Detect which cell encompasses the target text, then output its [X, Y] center coordinate. 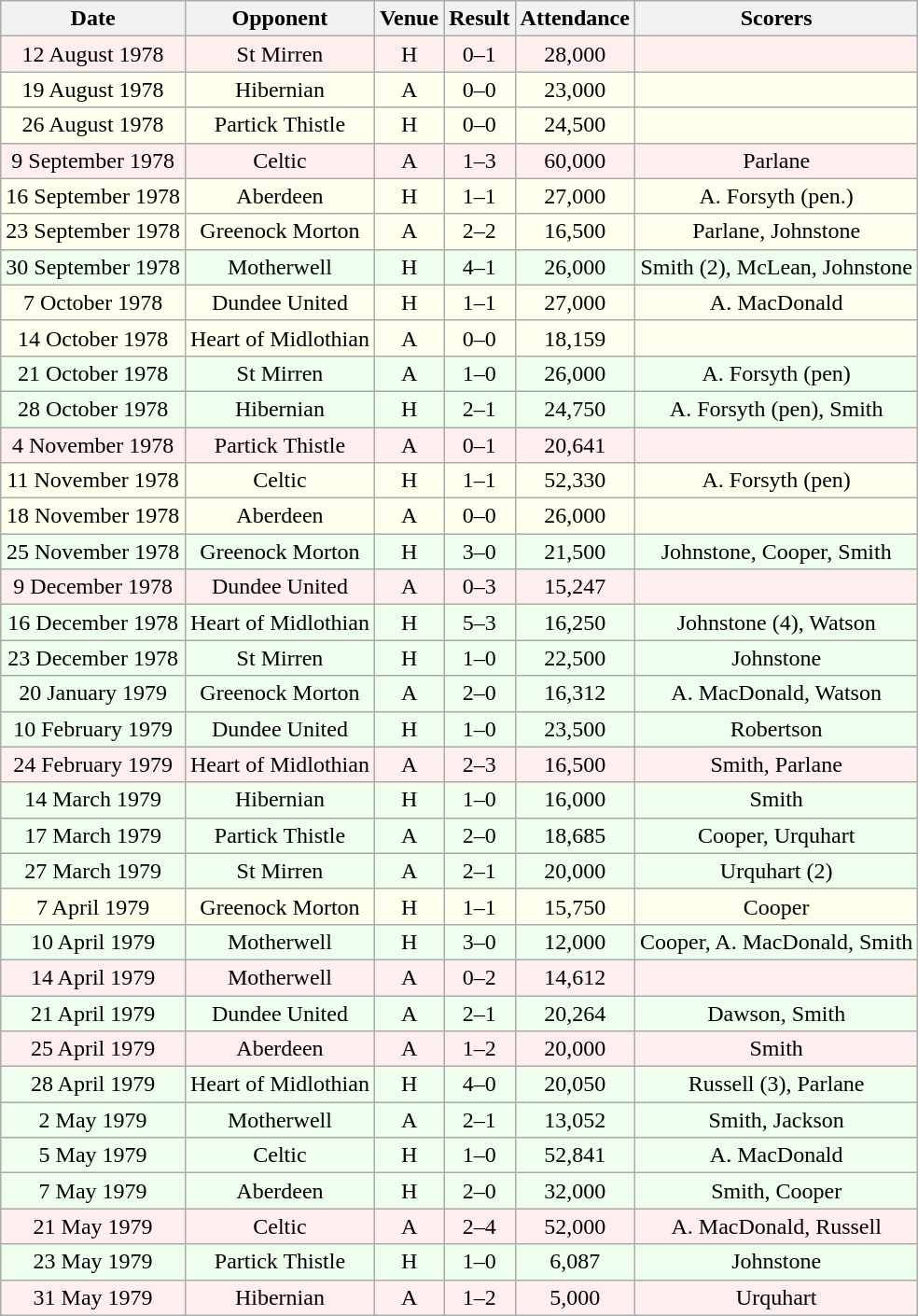
52,000 [575, 1226]
5 May 1979 [93, 1155]
Smith, Jackson [776, 1120]
4–0 [480, 1085]
Parlane, Johnstone [776, 231]
Smith (2), McLean, Johnstone [776, 267]
14,612 [575, 977]
28,000 [575, 54]
18,159 [575, 338]
12 August 1978 [93, 54]
Result [480, 19]
52,330 [575, 481]
7 May 1979 [93, 1191]
A. Forsyth (pen.) [776, 196]
Smith, Parlane [776, 764]
7 April 1979 [93, 906]
21 May 1979 [93, 1226]
A. MacDonald, Russell [776, 1226]
2 May 1979 [93, 1120]
32,000 [575, 1191]
Johnstone, Cooper, Smith [776, 552]
23 September 1978 [93, 231]
1–3 [480, 161]
Attendance [575, 19]
15,247 [575, 587]
16,000 [575, 800]
Smith, Cooper [776, 1191]
23 December 1978 [93, 658]
21 April 1979 [93, 1013]
Parlane [776, 161]
17 March 1979 [93, 835]
Robertson [776, 729]
Opponent [280, 19]
5,000 [575, 1297]
14 October 1978 [93, 338]
Urquhart [776, 1297]
0–2 [480, 977]
10 February 1979 [93, 729]
6,087 [575, 1262]
19 August 1978 [93, 90]
52,841 [575, 1155]
Urquhart (2) [776, 871]
20,641 [575, 445]
4 November 1978 [93, 445]
18 November 1978 [93, 516]
9 September 1978 [93, 161]
Scorers [776, 19]
Cooper [776, 906]
25 November 1978 [93, 552]
30 September 1978 [93, 267]
14 April 1979 [93, 977]
A. Forsyth (pen), Smith [776, 409]
15,750 [575, 906]
24 February 1979 [93, 764]
12,000 [575, 942]
13,052 [575, 1120]
21,500 [575, 552]
26 August 1978 [93, 125]
20 January 1979 [93, 693]
0–3 [480, 587]
Venue [409, 19]
16 September 1978 [93, 196]
28 April 1979 [93, 1085]
31 May 1979 [93, 1297]
23 May 1979 [93, 1262]
18,685 [575, 835]
Dawson, Smith [776, 1013]
22,500 [575, 658]
16,312 [575, 693]
11 November 1978 [93, 481]
Date [93, 19]
24,500 [575, 125]
14 March 1979 [93, 800]
2–3 [480, 764]
16,250 [575, 623]
A. MacDonald, Watson [776, 693]
Russell (3), Parlane [776, 1085]
Cooper, Urquhart [776, 835]
27 March 1979 [93, 871]
16 December 1978 [93, 623]
24,750 [575, 409]
21 October 1978 [93, 373]
4–1 [480, 267]
10 April 1979 [93, 942]
Johnstone (4), Watson [776, 623]
28 October 1978 [93, 409]
20,264 [575, 1013]
2–4 [480, 1226]
23,500 [575, 729]
20,050 [575, 1085]
25 April 1979 [93, 1049]
60,000 [575, 161]
23,000 [575, 90]
Cooper, A. MacDonald, Smith [776, 942]
7 October 1978 [93, 302]
2–2 [480, 231]
5–3 [480, 623]
9 December 1978 [93, 587]
